Extract the [x, y] coordinate from the center of the cell holding the provided text.  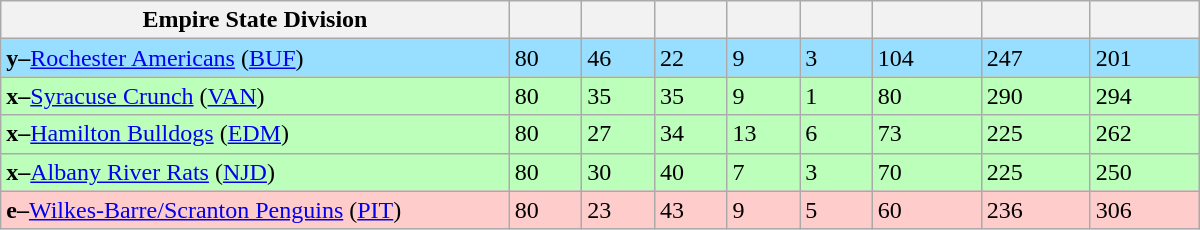
306 [1144, 210]
250 [1144, 172]
7 [764, 172]
1 [836, 96]
73 [926, 134]
294 [1144, 96]
22 [690, 58]
23 [618, 210]
70 [926, 172]
27 [618, 134]
60 [926, 210]
13 [764, 134]
5 [836, 210]
247 [1036, 58]
236 [1036, 210]
262 [1144, 134]
6 [836, 134]
290 [1036, 96]
43 [690, 210]
x–Syracuse Crunch (VAN) [255, 96]
34 [690, 134]
x–Hamilton Bulldogs (EDM) [255, 134]
104 [926, 58]
46 [618, 58]
40 [690, 172]
201 [1144, 58]
30 [618, 172]
y–Rochester Americans (BUF) [255, 58]
e–Wilkes-Barre/Scranton Penguins (PIT) [255, 210]
Empire State Division [255, 20]
x–Albany River Rats (NJD) [255, 172]
